For the text-containing cell, return its midpoint in [x, y] coordinate format. 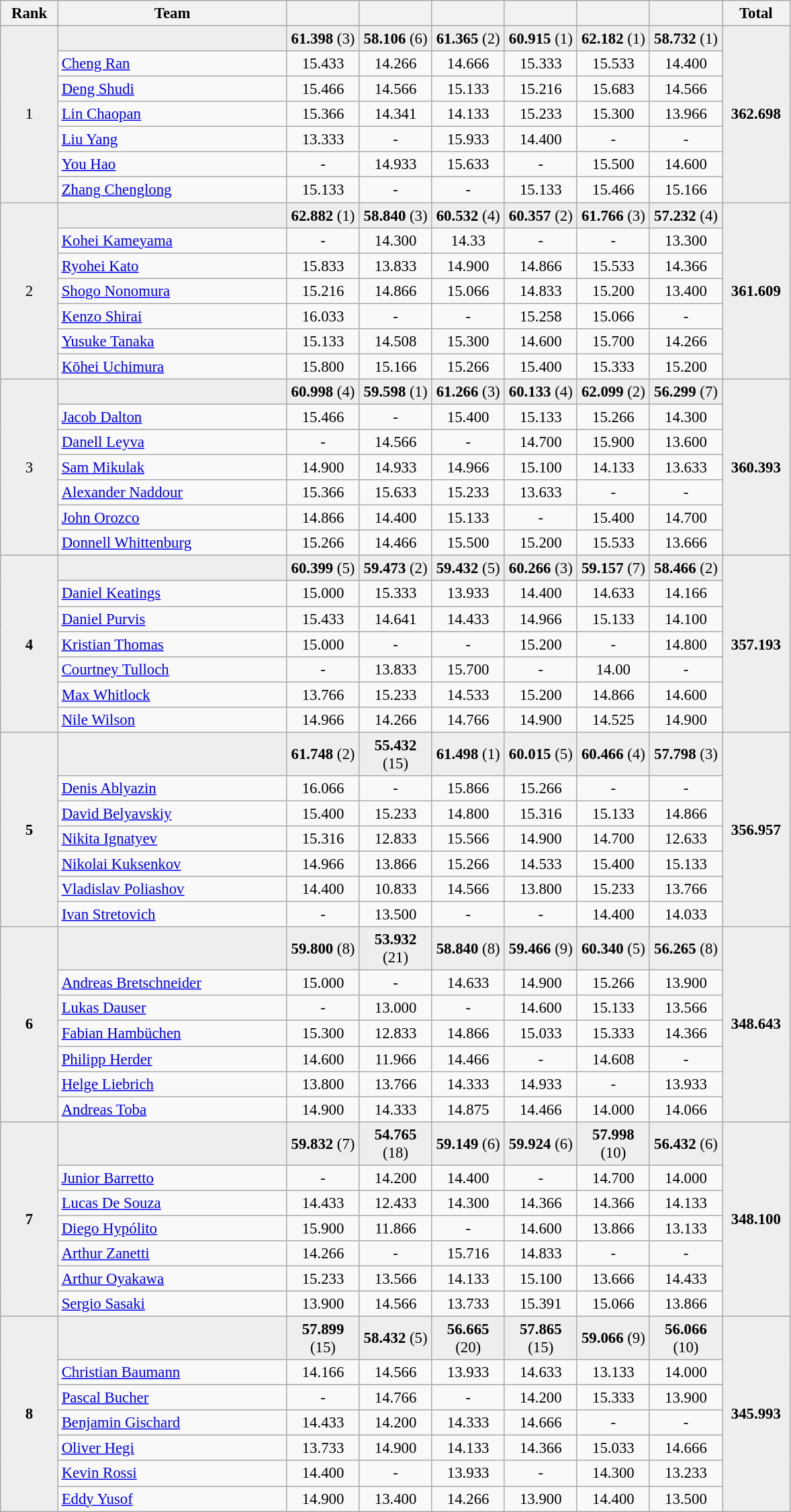
Rank [30, 13]
Vladislav Poliashov [172, 889]
3 [30, 467]
57.798 (3) [686, 754]
58.732 (1) [686, 39]
Diego Hypólito [172, 1228]
59.432 (5) [468, 568]
Cheng Ran [172, 64]
56.066 (10) [686, 1338]
7 [30, 1219]
5 [30, 829]
58.106 (6) [395, 39]
356.957 [756, 829]
Team [172, 13]
14.525 [613, 720]
Shogo Nonomura [172, 291]
Ivan Stretovich [172, 915]
Daniel Keatings [172, 594]
15.866 [468, 789]
Lukas Dauser [172, 1009]
60.998 (4) [323, 392]
Yusuke Tanaka [172, 342]
Benjamin Gischard [172, 1423]
56.432 (6) [686, 1144]
Max Whitlock [172, 695]
Denis Ablyazin [172, 789]
Donnell Whittenburg [172, 543]
Christian Baumann [172, 1372]
Arthur Zanetti [172, 1254]
59.157 (7) [613, 568]
58.840 (8) [468, 949]
59.598 (1) [395, 392]
55.432 (15) [395, 754]
Sergio Sasaki [172, 1304]
Deng Shudi [172, 89]
John Orozco [172, 518]
16.033 [323, 316]
Kōhei Uchimura [172, 366]
57.232 (4) [686, 215]
12.433 [395, 1203]
14.608 [613, 1059]
14.341 [395, 114]
Nikita Ignatyev [172, 839]
59.466 (9) [541, 949]
David Belyavskiy [172, 813]
Sam Mikulak [172, 468]
61.266 (3) [468, 392]
Jacob Dalton [172, 417]
56.299 (7) [686, 392]
Kevin Rossi [172, 1474]
14.033 [686, 915]
14.875 [468, 1109]
58.840 (3) [395, 215]
60.340 (5) [613, 949]
60.466 (4) [613, 754]
348.100 [756, 1219]
61.365 (2) [468, 39]
Kristian Thomas [172, 644]
Fabian Hambüchen [172, 1034]
56.665 (20) [468, 1338]
57.865 (15) [541, 1338]
15.800 [323, 366]
Junior Barretto [172, 1178]
13.966 [686, 114]
13.000 [395, 1009]
59.832 (7) [323, 1144]
Nile Wilson [172, 720]
13.600 [686, 442]
58.432 (5) [395, 1338]
Daniel Purvis [172, 619]
14.00 [613, 669]
Courtney Tulloch [172, 669]
Kenzo Shirai [172, 316]
60.266 (3) [541, 568]
Kohei Kameyama [172, 240]
2 [30, 291]
60.915 (1) [541, 39]
60.015 (5) [541, 754]
Total [756, 13]
54.765 (18) [395, 1144]
53.932 (21) [395, 949]
15.391 [541, 1304]
14.100 [686, 619]
Oliver Hegi [172, 1448]
Ryohei Kato [172, 266]
60.399 (5) [323, 568]
13.300 [686, 240]
16.066 [323, 789]
6 [30, 1024]
15.933 [468, 140]
14.33 [468, 240]
360.393 [756, 467]
15.566 [468, 839]
62.182 (1) [613, 39]
15.833 [323, 266]
361.609 [756, 291]
348.643 [756, 1024]
Eddy Yusof [172, 1499]
59.800 (8) [323, 949]
345.993 [756, 1414]
You Hao [172, 164]
61.748 (2) [323, 754]
11.966 [395, 1059]
57.998 (10) [613, 1144]
61.766 (3) [613, 215]
Lin Chaopan [172, 114]
13.233 [686, 1474]
14.508 [395, 342]
10.833 [395, 889]
62.882 (1) [323, 215]
Lucas De Souza [172, 1203]
1 [30, 114]
Philipp Herder [172, 1059]
Arthur Oyakawa [172, 1278]
60.133 (4) [541, 392]
58.466 (2) [686, 568]
362.698 [756, 114]
Liu Yang [172, 140]
12.633 [686, 839]
4 [30, 644]
59.473 (2) [395, 568]
15.258 [541, 316]
15.716 [468, 1254]
57.899 (15) [323, 1338]
Andreas Bretschneider [172, 983]
8 [30, 1414]
Alexander Naddour [172, 493]
Danell Leyva [172, 442]
14.066 [686, 1109]
Zhang Chenglong [172, 190]
Andreas Toba [172, 1109]
Helge Liebrich [172, 1084]
60.357 (2) [541, 215]
15.683 [613, 89]
59.924 (6) [541, 1144]
14.641 [395, 619]
11.866 [395, 1228]
357.193 [756, 644]
Pascal Bucher [172, 1398]
59.066 (9) [613, 1338]
61.398 (3) [323, 39]
59.149 (6) [468, 1144]
62.099 (2) [613, 392]
Nikolai Kuksenkov [172, 864]
13.333 [323, 140]
60.532 (4) [468, 215]
61.498 (1) [468, 754]
56.265 (8) [686, 949]
